Search for the cell housing the specified text and yield its (X, Y) center coordinate. 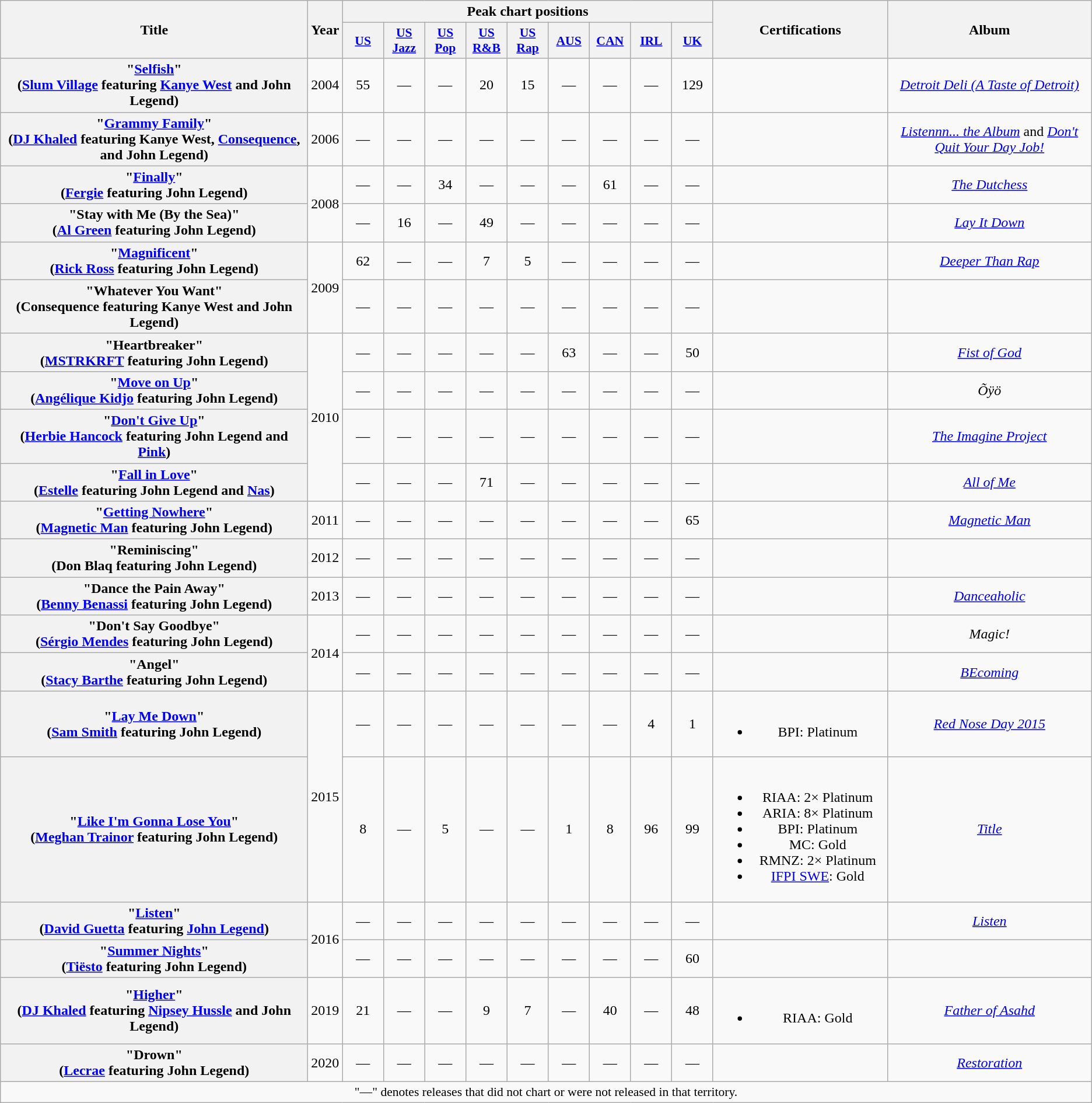
96 (651, 829)
55 (363, 85)
USPop (446, 41)
"Lay Me Down"(Sam Smith featuring John Legend) (154, 724)
Deeper Than Rap (989, 260)
2019 (325, 1011)
USR&B (487, 41)
"Getting Nowhere"(Magnetic Man featuring John Legend) (154, 521)
2020 (325, 1062)
CAN (610, 41)
All of Me (989, 482)
Lay It Down (989, 223)
15 (527, 85)
IRL (651, 41)
48 (693, 1011)
Restoration (989, 1062)
"Grammy Family"(DJ Khaled featuring Kanye West, Consequence, and John Legend) (154, 139)
US (363, 41)
40 (610, 1011)
"Angel"(Stacy Barthe featuring John Legend) (154, 672)
Magnetic Man (989, 521)
129 (693, 85)
60 (693, 958)
63 (569, 352)
"Stay with Me (By the Sea)"(Al Green featuring John Legend) (154, 223)
"—" denotes releases that did not chart or were not released in that territory. (546, 1092)
"Heartbreaker"(MSTRKRFT featuring John Legend) (154, 352)
2010 (325, 417)
Year (325, 29)
BEcoming (989, 672)
RIAA: Gold (800, 1011)
Listennn... the Album and Don't Quit Your Day Job! (989, 139)
"Move on Up"(Angélique Kidjo featuring John Legend) (154, 390)
Fist of God (989, 352)
Magic! (989, 634)
2014 (325, 653)
20 (487, 85)
"Fall in Love"(Estelle featuring John Legend and Nas) (154, 482)
RIAA: 2× PlatinumARIA: 8× PlatinumBPI: PlatinumMC: GoldRMNZ: 2× PlatinumIFPI SWE: Gold (800, 829)
BPI: Platinum (800, 724)
"Finally"(Fergie featuring John Legend) (154, 184)
2008 (325, 204)
Listen (989, 921)
The Dutchess (989, 184)
62 (363, 260)
USRap (527, 41)
65 (693, 521)
2006 (325, 139)
"Drown"(Lecrae featuring John Legend) (154, 1062)
2011 (325, 521)
Album (989, 29)
16 (404, 223)
USJazz (404, 41)
61 (610, 184)
Father of Asahd (989, 1011)
9 (487, 1011)
"Whatever You Want"(Consequence featuring Kanye West and John Legend) (154, 306)
Peak chart positions (527, 12)
2013 (325, 596)
"Don't Say Goodbye"(Sérgio Mendes featuring John Legend) (154, 634)
Õÿö (989, 390)
UK (693, 41)
2016 (325, 940)
"Magnificent"(Rick Ross featuring John Legend) (154, 260)
Danceaholic (989, 596)
50 (693, 352)
"Listen"(David Guetta featuring John Legend) (154, 921)
2015 (325, 796)
Certifications (800, 29)
34 (446, 184)
2012 (325, 558)
AUS (569, 41)
"Selfish"(Slum Village featuring Kanye West and John Legend) (154, 85)
"Dance the Pain Away"(Benny Benassi featuring John Legend) (154, 596)
2009 (325, 287)
49 (487, 223)
2004 (325, 85)
21 (363, 1011)
71 (487, 482)
Detroit Deli (A Taste of Detroit) (989, 85)
"Reminiscing"(Don Blaq featuring John Legend) (154, 558)
The Imagine Project (989, 436)
"Don't Give Up"(Herbie Hancock featuring John Legend and Pink) (154, 436)
99 (693, 829)
"Summer Nights"(Tiësto featuring John Legend) (154, 958)
4 (651, 724)
"Like I'm Gonna Lose You"(Meghan Trainor featuring John Legend) (154, 829)
"Higher"(DJ Khaled featuring Nipsey Hussle and John Legend) (154, 1011)
Red Nose Day 2015 (989, 724)
